Output the (X, Y) coordinate of the center of the cell containing the given text.  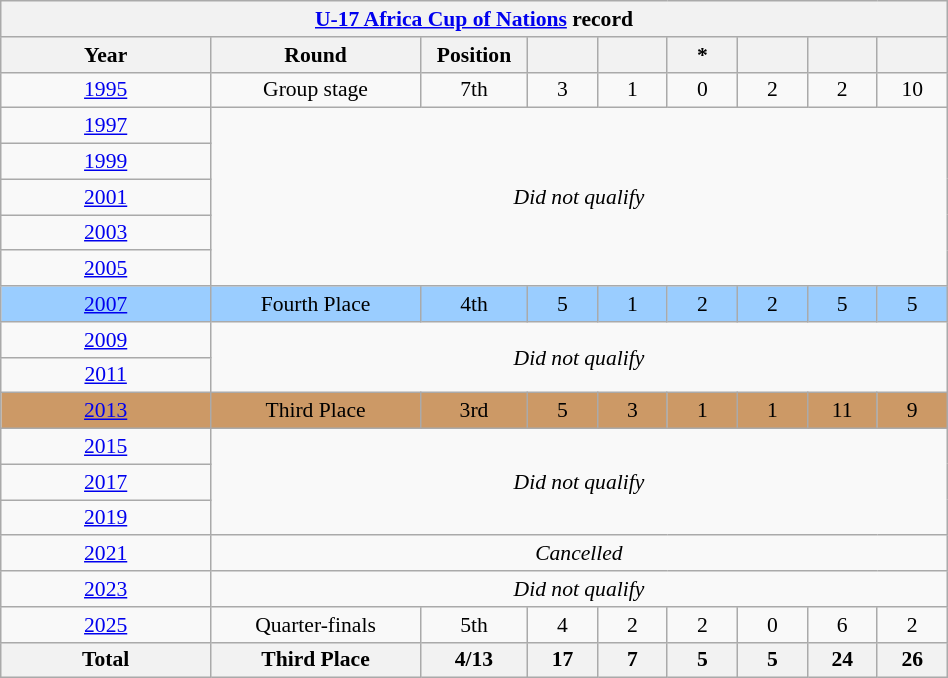
2003 (106, 233)
2005 (106, 269)
2025 (106, 625)
Round (316, 55)
9 (912, 411)
17 (563, 660)
4 (563, 625)
Position (474, 55)
2011 (106, 375)
2009 (106, 340)
Year (106, 55)
2013 (106, 411)
7 (632, 660)
2021 (106, 554)
5th (474, 625)
Quarter-finals (316, 625)
1999 (106, 162)
Fourth Place (316, 304)
1995 (106, 90)
2007 (106, 304)
6 (842, 625)
4/13 (474, 660)
Total (106, 660)
2015 (106, 447)
* (702, 55)
2017 (106, 482)
U-17 Africa Cup of Nations record (474, 19)
Group stage (316, 90)
Cancelled (580, 554)
1997 (106, 126)
7th (474, 90)
4th (474, 304)
11 (842, 411)
2019 (106, 518)
2001 (106, 197)
3rd (474, 411)
26 (912, 660)
24 (842, 660)
2023 (106, 589)
10 (912, 90)
